Provide the (X, Y) coordinate of the cell's center where the given text is located.  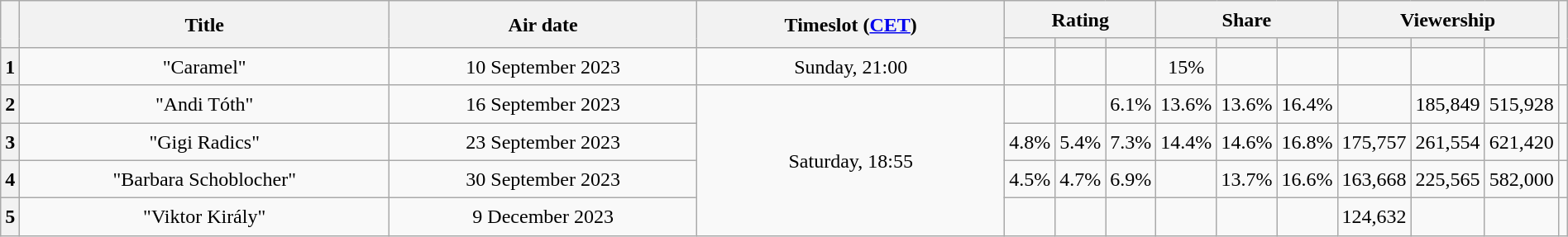
13.7% (1247, 179)
16.8% (1307, 141)
2 (10, 104)
30 September 2023 (543, 179)
"Viktor Király" (205, 217)
6.9% (1131, 179)
"Caramel" (205, 66)
"Andi Tóth" (205, 104)
515,928 (1522, 104)
Title (205, 25)
5.4% (1080, 141)
582,000 (1522, 179)
Timeslot (CET) (851, 25)
14.4% (1186, 141)
16.4% (1307, 104)
6.1% (1131, 104)
4.5% (1030, 179)
Saturday, 18:55 (851, 160)
Viewership (1447, 20)
3 (10, 141)
Share (1247, 20)
10 September 2023 (543, 66)
163,668 (1374, 179)
"Barbara Schoblocher" (205, 179)
124,632 (1374, 217)
15% (1186, 66)
"Gigi Radics" (205, 141)
9 December 2023 (543, 217)
4.7% (1080, 179)
5 (10, 217)
Sunday, 21:00 (851, 66)
621,420 (1522, 141)
185,849 (1447, 104)
Rating (1080, 20)
23 September 2023 (543, 141)
4 (10, 179)
Air date (543, 25)
7.3% (1131, 141)
4.8% (1030, 141)
225,565 (1447, 179)
14.6% (1247, 141)
16.6% (1307, 179)
1 (10, 66)
16 September 2023 (543, 104)
175,757 (1374, 141)
261,554 (1447, 141)
